Locate the cell with the specified text and output its [X, Y] center coordinate. 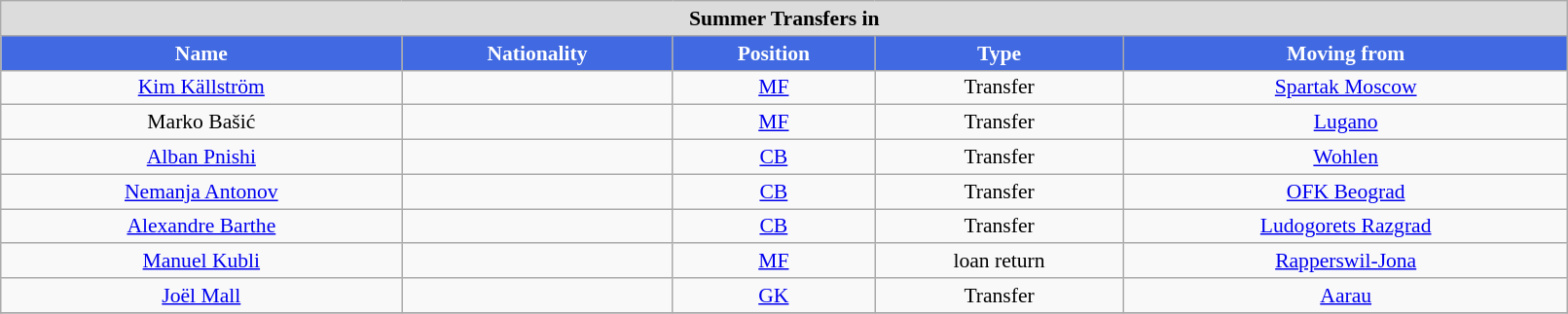
Summer Transfers in [784, 18]
Nemanja Antonov [201, 192]
Aarau [1346, 296]
Alban Pnishi [201, 157]
GK [773, 296]
OFK Beograd [1346, 192]
Marko Bašić [201, 122]
Lugano [1346, 122]
Rapperswil-Jona [1346, 262]
Manuel Kubli [201, 262]
Moving from [1346, 53]
Alexandre Barthe [201, 227]
loan return [1000, 262]
Wohlen [1346, 157]
Ludogorets Razgrad [1346, 227]
Name [201, 53]
Joël Mall [201, 296]
Nationality [537, 53]
Kim Källström [201, 87]
Spartak Moscow [1346, 87]
Position [773, 53]
Type [1000, 53]
